Extract the (x, y) coordinate from the center of the cell holding the provided text.  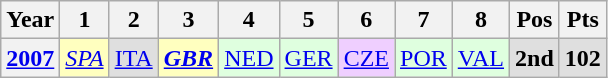
Pts (582, 20)
CZE (366, 58)
SPA (84, 58)
1 (84, 20)
ITA (134, 58)
Pos (535, 20)
GER (308, 58)
4 (249, 20)
VAL (480, 58)
2 (134, 20)
2nd (535, 58)
Year (30, 20)
POR (423, 58)
NED (249, 58)
GBR (188, 58)
102 (582, 58)
2007 (30, 58)
3 (188, 20)
8 (480, 20)
5 (308, 20)
6 (366, 20)
7 (423, 20)
